Identify which cell holds the provided text, then report its [x, y] central coordinate. 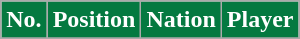
Nation [181, 20]
No. [24, 20]
Position [94, 20]
Player [260, 20]
